Determine the [x, y] coordinate at the center of the cell enclosing the given text.  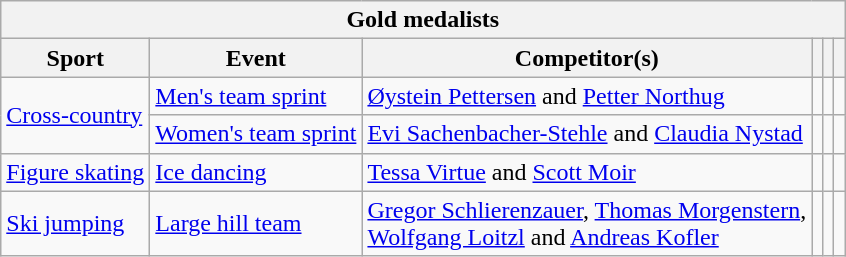
Evi Sachenbacher-Stehle and Claudia Nystad [587, 134]
Gregor Schlierenzauer, Thomas Morgenstern, Wolfgang Loitzl and Andreas Kofler [587, 224]
Event [256, 58]
Large hill team [256, 224]
Women's team sprint [256, 134]
Tessa Virtue and Scott Moir [587, 172]
Competitor(s) [587, 58]
Figure skating [76, 172]
Sport [76, 58]
Øystein Pettersen and Petter Northug [587, 96]
Ski jumping [76, 224]
Ice dancing [256, 172]
Gold medalists [423, 20]
Cross-country [76, 115]
Men's team sprint [256, 96]
